Pinpoint the cell where the given text exists, returning its (x, y) midpoint coordinate. 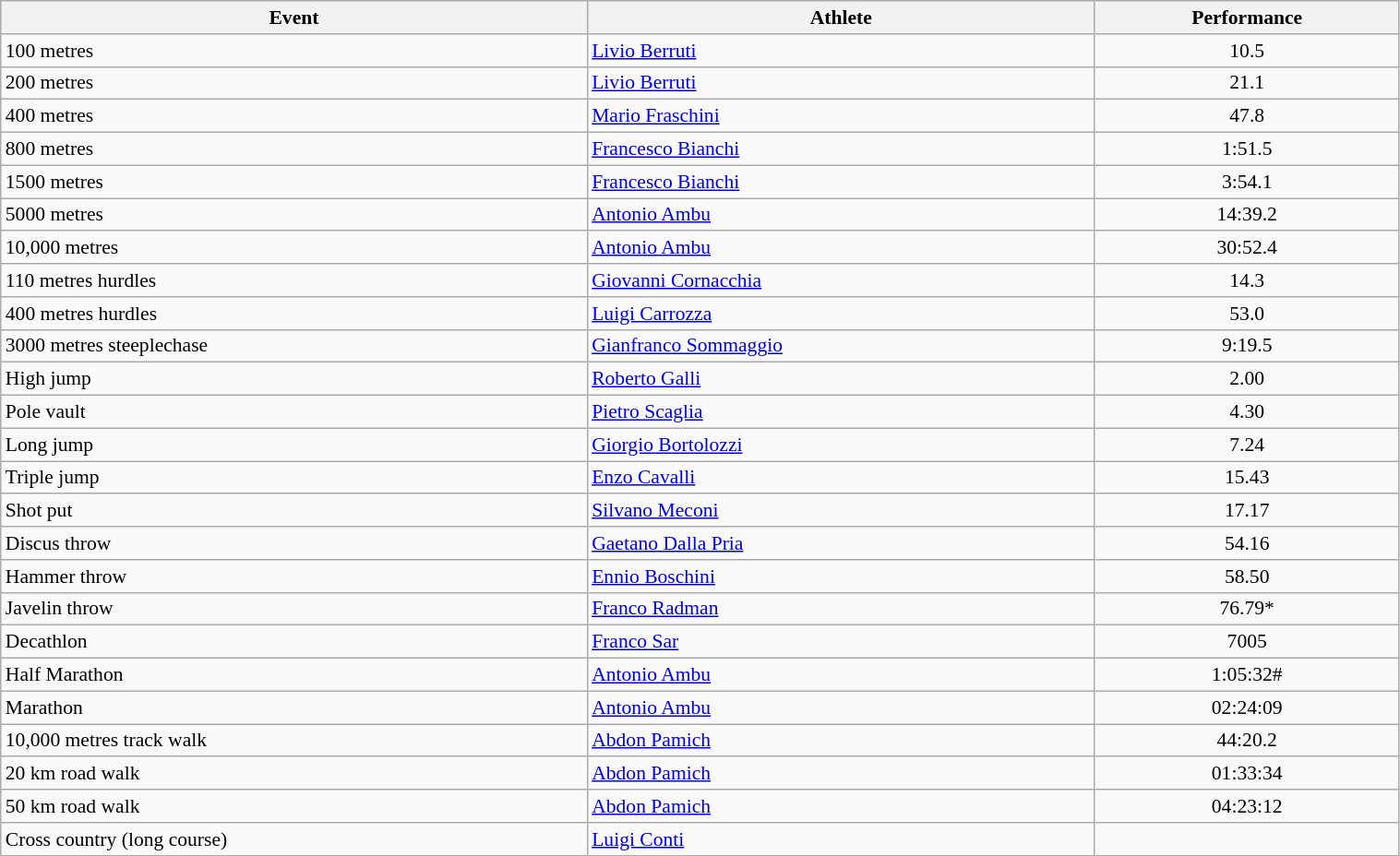
53.0 (1247, 314)
01:33:34 (1247, 774)
1500 metres (293, 182)
30:52.4 (1247, 248)
Luigi Carrozza (841, 314)
Luigi Conti (841, 839)
High jump (293, 379)
400 metres (293, 116)
Decathlon (293, 642)
Shot put (293, 511)
02:24:09 (1247, 707)
10,000 metres track walk (293, 741)
200 metres (293, 83)
Pole vault (293, 412)
Mario Fraschini (841, 116)
Ennio Boschini (841, 577)
2.00 (1247, 379)
50 km road walk (293, 806)
14:39.2 (1247, 215)
Performance (1247, 18)
5000 metres (293, 215)
Discus throw (293, 543)
4.30 (1247, 412)
1:51.5 (1247, 149)
Triple jump (293, 478)
7.24 (1247, 445)
Roberto Galli (841, 379)
10,000 metres (293, 248)
Franco Radman (841, 609)
Franco Sar (841, 642)
Athlete (841, 18)
110 metres hurdles (293, 280)
3000 metres steeplechase (293, 346)
58.50 (1247, 577)
400 metres hurdles (293, 314)
20 km road walk (293, 774)
Event (293, 18)
54.16 (1247, 543)
100 metres (293, 51)
Pietro Scaglia (841, 412)
15.43 (1247, 478)
14.3 (1247, 280)
Javelin throw (293, 609)
Giovanni Cornacchia (841, 280)
9:19.5 (1247, 346)
Hammer throw (293, 577)
47.8 (1247, 116)
17.17 (1247, 511)
Long jump (293, 445)
Silvano Meconi (841, 511)
1:05:32# (1247, 675)
800 metres (293, 149)
Enzo Cavalli (841, 478)
04:23:12 (1247, 806)
76.79* (1247, 609)
Gaetano Dalla Pria (841, 543)
7005 (1247, 642)
Gianfranco Sommaggio (841, 346)
Marathon (293, 707)
21.1 (1247, 83)
Half Marathon (293, 675)
Cross country (long course) (293, 839)
3:54.1 (1247, 182)
44:20.2 (1247, 741)
Giorgio Bortolozzi (841, 445)
10.5 (1247, 51)
